Pinpoint the cell where the given text exists, returning its [x, y] midpoint coordinate. 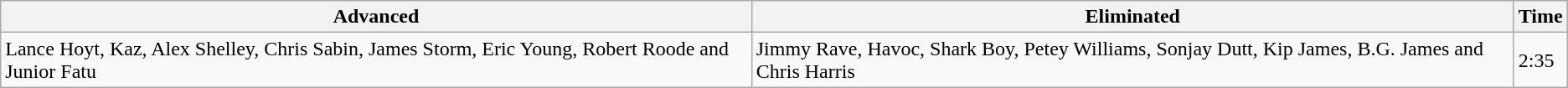
2:35 [1540, 60]
Eliminated [1132, 17]
Lance Hoyt, Kaz, Alex Shelley, Chris Sabin, James Storm, Eric Young, Robert Roode and Junior Fatu [376, 60]
Advanced [376, 17]
Jimmy Rave, Havoc, Shark Boy, Petey Williams, Sonjay Dutt, Kip James, B.G. James and Chris Harris [1132, 60]
Time [1540, 17]
